Scan for the cell matching the given text and deliver its [x, y] coordinate at center. 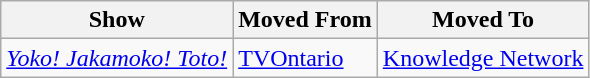
Moved To [483, 20]
Moved From [306, 20]
Show [117, 20]
Yoko! Jakamoko! Toto! [117, 58]
TVOntario [306, 58]
Knowledge Network [483, 58]
